Pinpoint the cell where the given text exists, returning its [x, y] midpoint coordinate. 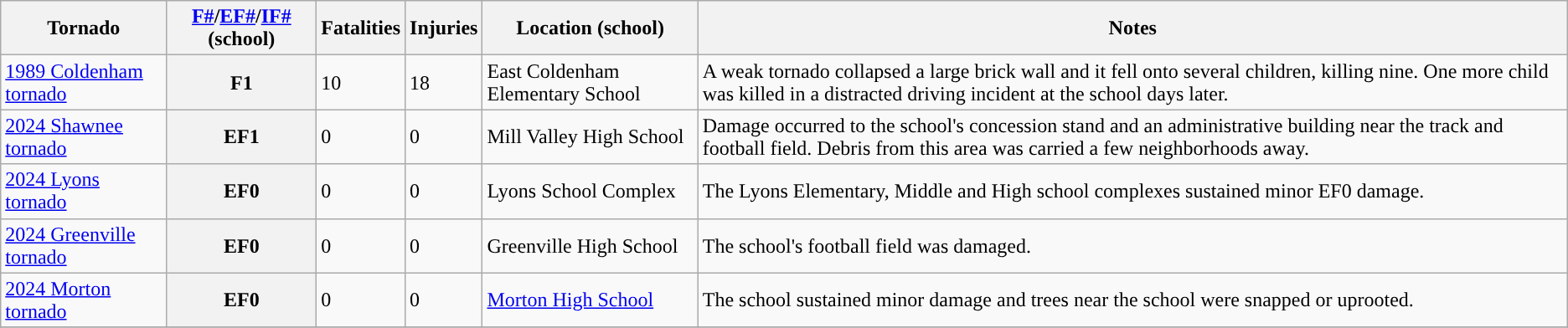
Notes [1132, 28]
1989 Coldenham tornado [84, 82]
10 [361, 82]
Injuries [444, 28]
F#/EF#/IF# (school) [241, 28]
Location (school) [590, 28]
2024 Shawnee tornado [84, 137]
18 [444, 82]
2024 Greenville tornado [84, 246]
Morton High School [590, 300]
2024 Lyons tornado [84, 191]
F1 [241, 82]
The school sustained minor damage and trees near the school were snapped or uprooted. [1132, 300]
East Coldenham Elementary School [590, 82]
The school's football field was damaged. [1132, 246]
Mill Valley High School [590, 137]
2024 Morton tornado [84, 300]
Lyons School Complex [590, 191]
Fatalities [361, 28]
EF1 [241, 137]
Greenville High School [590, 246]
The Lyons Elementary, Middle and High school complexes sustained minor EF0 damage. [1132, 191]
Tornado [84, 28]
